Find where the given text appears and provide that cell's center as [x, y] coordinate. 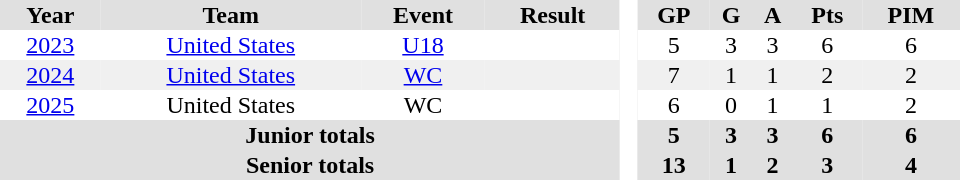
0 [732, 105]
Team [231, 15]
G [732, 15]
A [773, 15]
13 [674, 165]
Junior totals [310, 135]
GP [674, 15]
PIM [911, 15]
Year [50, 15]
2025 [50, 105]
4 [911, 165]
Pts [828, 15]
7 [674, 75]
Senior totals [310, 165]
2023 [50, 45]
2024 [50, 75]
Result [552, 15]
Event [423, 15]
U18 [423, 45]
